Provide the [x, y] coordinate of the cell's center where the given text is located.  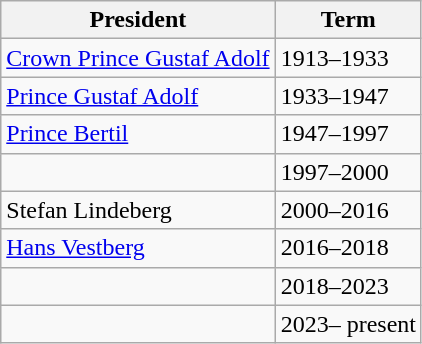
1997–2000 [348, 172]
1913–1933 [348, 58]
President [138, 20]
1933–1947 [348, 96]
2016–2018 [348, 248]
2023– present [348, 324]
2000–2016 [348, 210]
1947–1997 [348, 134]
Prince Bertil [138, 134]
Crown Prince Gustaf Adolf [138, 58]
Hans Vestberg [138, 248]
Stefan Lindeberg [138, 210]
Term [348, 20]
Prince Gustaf Adolf [138, 96]
2018–2023 [348, 286]
